For the text-containing cell, return its midpoint in (x, y) coordinate format. 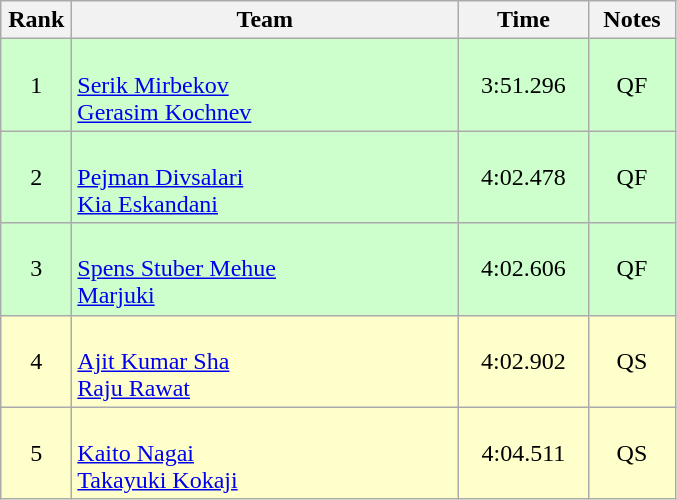
4:02.478 (524, 177)
1 (36, 85)
Kaito NagaiTakayuki Kokaji (265, 453)
4:04.511 (524, 453)
Team (265, 20)
Time (524, 20)
Spens Stuber MehueMarjuki (265, 269)
3:51.296 (524, 85)
4:02.606 (524, 269)
4 (36, 361)
4:02.902 (524, 361)
Pejman DivsalariKia Eskandani (265, 177)
Serik MirbekovGerasim Kochnev (265, 85)
Ajit Kumar ShaRaju Rawat (265, 361)
Notes (632, 20)
2 (36, 177)
3 (36, 269)
Rank (36, 20)
5 (36, 453)
